Pinpoint the cell where the given text exists, returning its (x, y) midpoint coordinate. 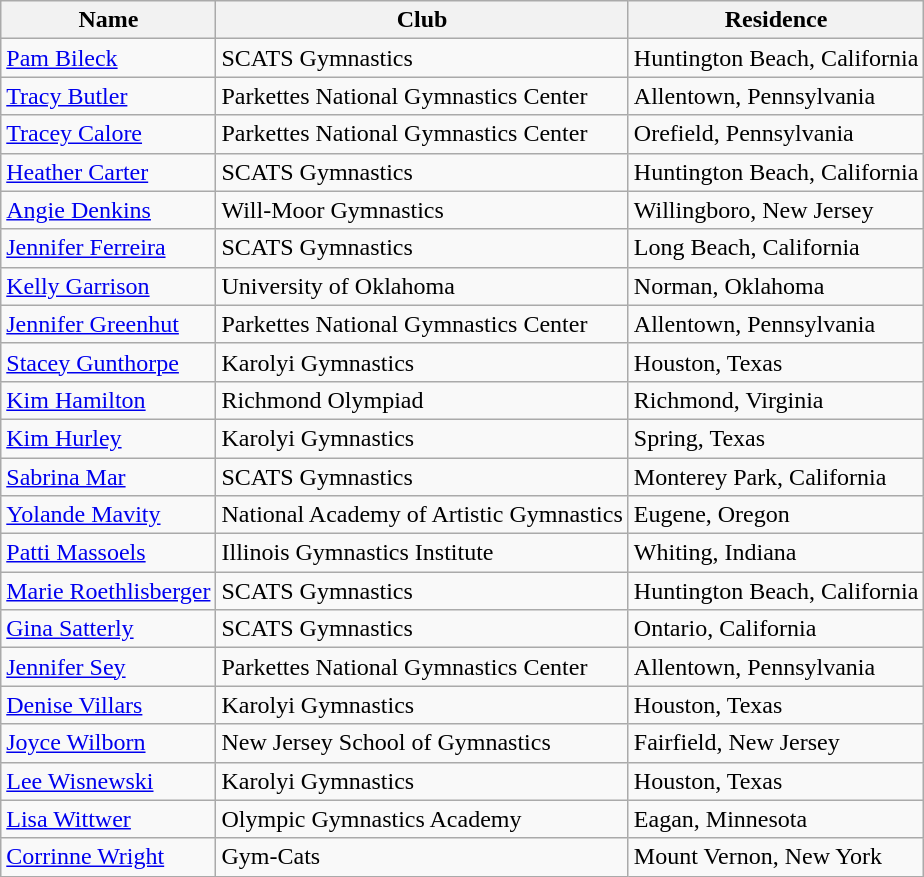
Patti Massoels (108, 553)
Stacey Gunthorpe (108, 362)
Orefield, Pennsylvania (776, 134)
Tracey Calore (108, 134)
Mount Vernon, New York (776, 857)
Sabrina Mar (108, 477)
Corrinne Wright (108, 857)
New Jersey School of Gymnastics (422, 743)
Spring, Texas (776, 438)
Joyce Wilborn (108, 743)
Jennifer Greenhut (108, 324)
Illinois Gymnastics Institute (422, 553)
Residence (776, 20)
Gym-Cats (422, 857)
Gina Satterly (108, 629)
Denise Villars (108, 705)
Heather Carter (108, 172)
Richmond, Virginia (776, 400)
Long Beach, California (776, 248)
Lee Wisnewski (108, 781)
Tracy Butler (108, 96)
Angie Denkins (108, 210)
Jennifer Sey (108, 667)
Kelly Garrison (108, 286)
Willingboro, New Jersey (776, 210)
Pam Bileck (108, 58)
Club (422, 20)
University of Oklahoma (422, 286)
Eagan, Minnesota (776, 819)
Kim Hurley (108, 438)
Monterey Park, California (776, 477)
Will-Moor Gymnastics (422, 210)
Marie Roethlisberger (108, 591)
Richmond Olympiad (422, 400)
Name (108, 20)
Norman, Oklahoma (776, 286)
Olympic Gymnastics Academy (422, 819)
Yolande Mavity (108, 515)
Eugene, Oregon (776, 515)
Fairfield, New Jersey (776, 743)
Ontario, California (776, 629)
National Academy of Artistic Gymnastics (422, 515)
Whiting, Indiana (776, 553)
Kim Hamilton (108, 400)
Jennifer Ferreira (108, 248)
Lisa Wittwer (108, 819)
